Return the [X, Y] coordinate for the center point of the cell that contains the specified text.  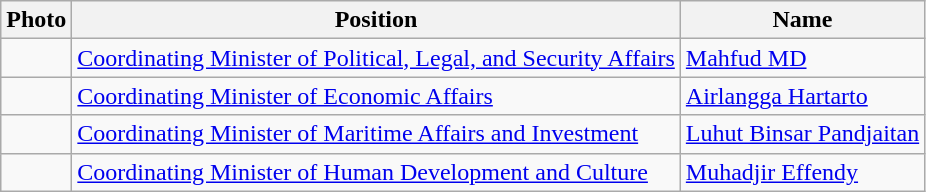
Muhadjir Effendy [802, 172]
Coordinating Minister of Economic Affairs [376, 96]
Name [802, 20]
Coordinating Minister of Human Development and Culture [376, 172]
Coordinating Minister of Maritime Affairs and Investment [376, 134]
Luhut Binsar Pandjaitan [802, 134]
Mahfud MD [802, 58]
Airlangga Hartarto [802, 96]
Coordinating Minister of Political, Legal, and Security Affairs [376, 58]
Position [376, 20]
Photo [36, 20]
